For the text-containing cell, return its midpoint in (X, Y) coordinate format. 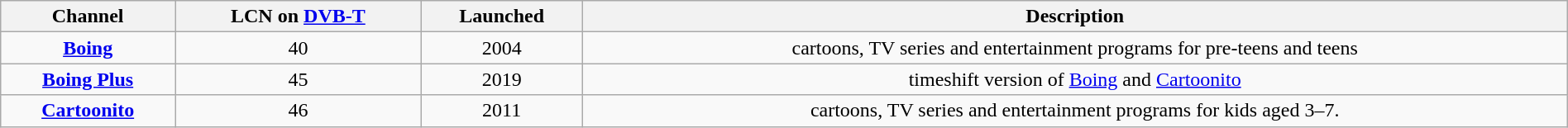
Boing Plus (88, 79)
2004 (501, 48)
Description (1075, 17)
2019 (501, 79)
LCN on DVB-T (299, 17)
Launched (501, 17)
cartoons, TV series and entertainment programs for pre-teens and teens (1075, 48)
timeshift version of Boing and Cartoonito (1075, 79)
46 (299, 111)
40 (299, 48)
Boing (88, 48)
Cartoonito (88, 111)
2011 (501, 111)
45 (299, 79)
Channel (88, 17)
cartoons, TV series and entertainment programs for kids aged 3–7. (1075, 111)
